Scan for the cell matching the given text and deliver its (x, y) coordinate at center. 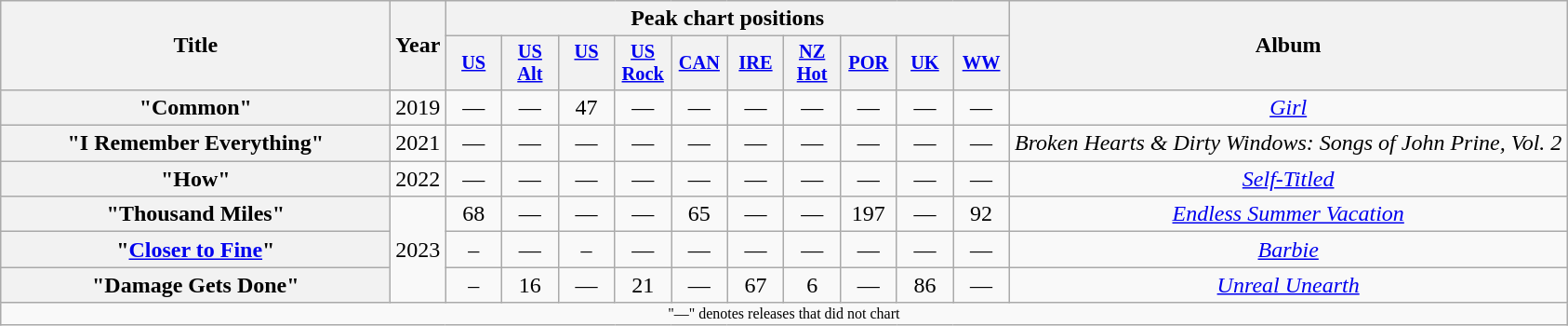
WW (982, 63)
NZHot (813, 63)
6 (813, 285)
"—" denotes releases that did not chart (784, 314)
POR (869, 63)
47 (586, 107)
Peak chart positions (727, 19)
"Damage Gets Done" (195, 285)
2019 (419, 107)
2021 (419, 143)
86 (924, 285)
"I Remember Everything" (195, 143)
IRE (755, 63)
UK (924, 63)
197 (869, 214)
Broken Hearts & Dirty Windows: Songs of John Prine, Vol. 2 (1287, 143)
"Thousand Miles" (195, 214)
CAN (699, 63)
68 (474, 214)
USAlt (530, 63)
Album (1287, 46)
67 (755, 285)
Self-Titled (1287, 179)
Endless Summer Vacation (1287, 214)
92 (982, 214)
"Closer to Fine" (195, 250)
16 (530, 285)
2023 (419, 250)
Barbie (1287, 250)
"Common" (195, 107)
Year (419, 46)
Girl (1287, 107)
65 (699, 214)
"How" (195, 179)
21 (644, 285)
2022 (419, 179)
USRock (644, 63)
Unreal Unearth (1287, 285)
Title (195, 46)
